Return [x, y] of the center of cell containing provided text 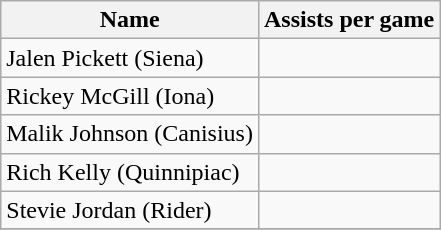
Rich Kelly (Quinnipiac) [130, 172]
Rickey McGill (Iona) [130, 96]
Stevie Jordan (Rider) [130, 210]
Assists per game [348, 20]
Malik Johnson (Canisius) [130, 134]
Name [130, 20]
Jalen Pickett (Siena) [130, 58]
